Search for the cell housing the specified text and yield its [x, y] center coordinate. 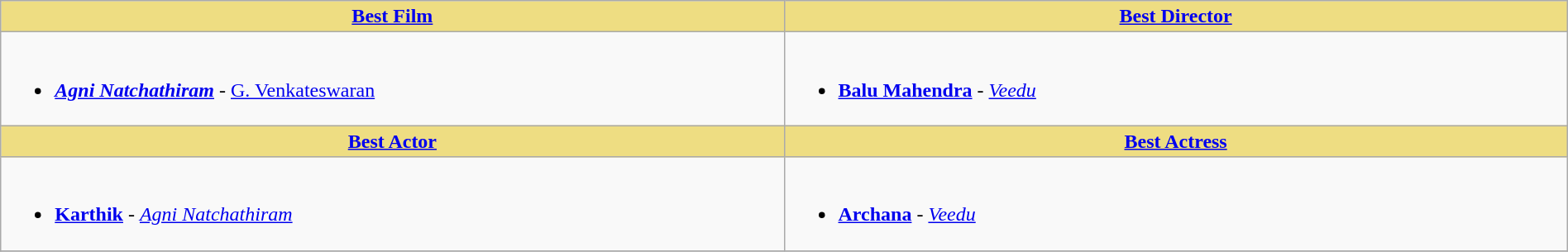
Best Actress [1176, 141]
Best Director [1176, 17]
Best Actor [392, 141]
Karthik - Agni Natchathiram [392, 203]
Best Film [392, 17]
Agni Natchathiram - G. Venkateswaran [392, 79]
Balu Mahendra - Veedu [1176, 79]
Archana - Veedu [1176, 203]
